From the cell containing the given text, extract its center point as [x, y] coordinate. 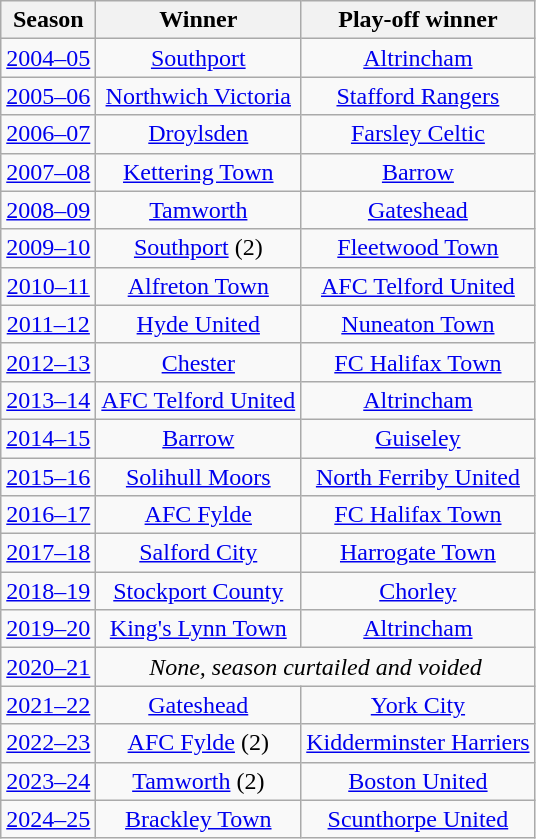
2020–21 [48, 667]
2006–07 [48, 134]
Alfreton Town [198, 286]
Farsley Celtic [418, 134]
Southport (2) [198, 248]
2019–20 [48, 629]
Kidderminster Harriers [418, 743]
Hyde United [198, 324]
Season [48, 20]
Guiseley [418, 438]
2010–11 [48, 286]
2016–17 [48, 515]
Winner [198, 20]
2018–19 [48, 591]
2012–13 [48, 362]
2011–12 [48, 324]
Harrogate Town [418, 553]
Chester [198, 362]
AFC Fylde [198, 515]
Southport [198, 58]
Scunthorpe United [418, 819]
2015–16 [48, 477]
2013–14 [48, 400]
King's Lynn Town [198, 629]
2007–08 [48, 172]
2022–23 [48, 743]
None, season curtailed and voided [316, 667]
2008–09 [48, 210]
Tamworth (2) [198, 781]
2024–25 [48, 819]
Northwich Victoria [198, 96]
Chorley [418, 591]
North Ferriby United [418, 477]
Brackley Town [198, 819]
Fleetwood Town [418, 248]
2014–15 [48, 438]
Boston United [418, 781]
Nuneaton Town [418, 324]
2021–22 [48, 705]
2017–18 [48, 553]
Droylsden [198, 134]
Salford City [198, 553]
2023–24 [48, 781]
AFC Fylde (2) [198, 743]
Tamworth [198, 210]
2009–10 [48, 248]
Solihull Moors [198, 477]
Stafford Rangers [418, 96]
York City [418, 705]
Stockport County [198, 591]
2005–06 [48, 96]
Play-off winner [418, 20]
2004–05 [48, 58]
Kettering Town [198, 172]
